Determine the (x, y) coordinate at the center of the cell enclosing the given text.  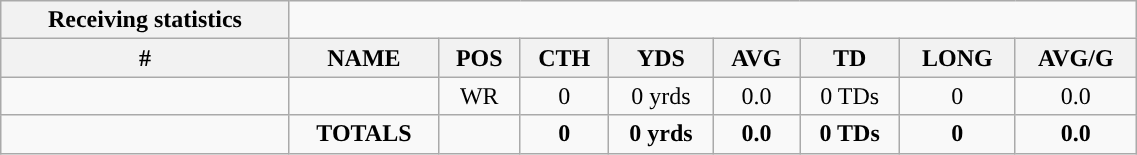
YDS (662, 58)
AVG/G (1076, 58)
CTH (564, 58)
WR (480, 96)
LONG (958, 58)
Receiving statistics (145, 20)
POS (480, 58)
TD (850, 58)
TOTALS (364, 134)
AVG (756, 58)
NAME (364, 58)
# (145, 58)
